Scan for the cell matching the given text and deliver its (x, y) coordinate at center. 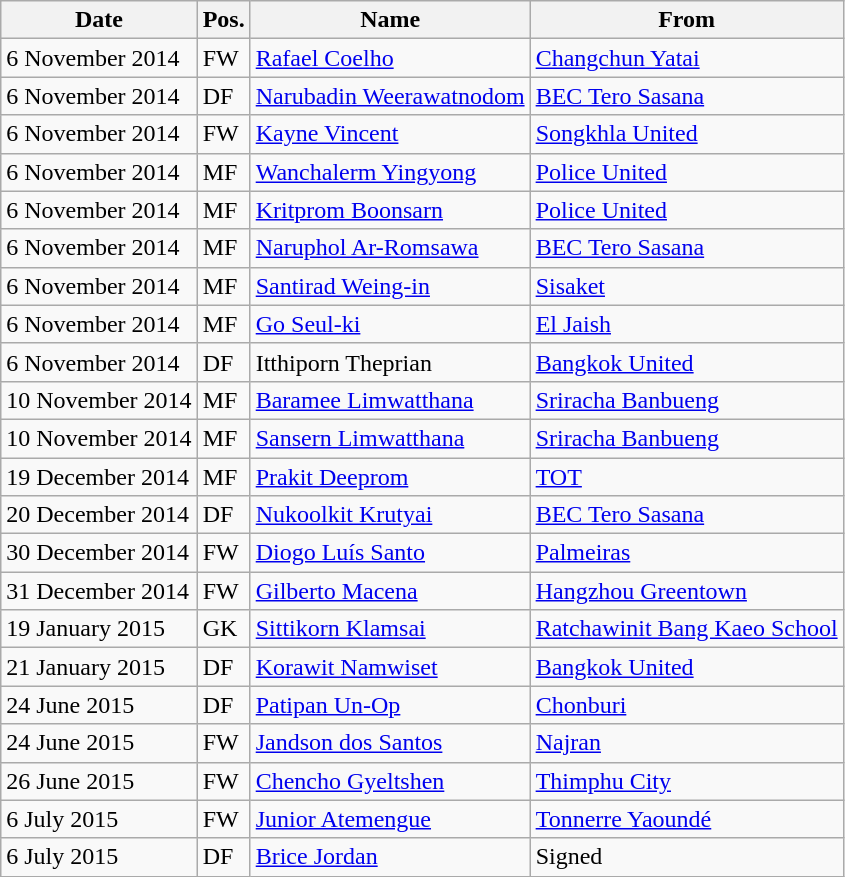
Hangzhou Greentown (686, 591)
Thimphu City (686, 781)
Go Seul-ki (390, 324)
Diogo Luís Santo (390, 553)
Changchun Yatai (686, 58)
Baramee Limwatthana (390, 400)
GK (224, 629)
Name (390, 20)
Naruphol Ar-Romsawa (390, 248)
Najran (686, 743)
Brice Jordan (390, 857)
Junior Atemengue (390, 819)
Date (99, 20)
TOT (686, 477)
Kritprom Boonsarn (390, 210)
19 December 2014 (99, 477)
Patipan Un-Op (390, 705)
19 January 2015 (99, 629)
Kayne Vincent (390, 134)
21 January 2015 (99, 667)
26 June 2015 (99, 781)
El Jaish (686, 324)
Songkhla United (686, 134)
Tonnerre Yaoundé (686, 819)
Palmeiras (686, 553)
Sisaket (686, 286)
Chencho Gyeltshen (390, 781)
Itthiporn Theprian (390, 362)
Nukoolkit Krutyai (390, 515)
Korawit Namwiset (390, 667)
Narubadin Weerawatnodom (390, 96)
Signed (686, 857)
Prakit Deeprom (390, 477)
Rafael Coelho (390, 58)
Jandson dos Santos (390, 743)
Pos. (224, 20)
30 December 2014 (99, 553)
Sansern Limwatthana (390, 438)
20 December 2014 (99, 515)
31 December 2014 (99, 591)
Chonburi (686, 705)
Sittikorn Klamsai (390, 629)
Wanchalerm Yingyong (390, 172)
Ratchawinit Bang Kaeo School (686, 629)
From (686, 20)
Santirad Weing-in (390, 286)
Gilberto Macena (390, 591)
